Identify which cell holds the provided text, then report its (x, y) central coordinate. 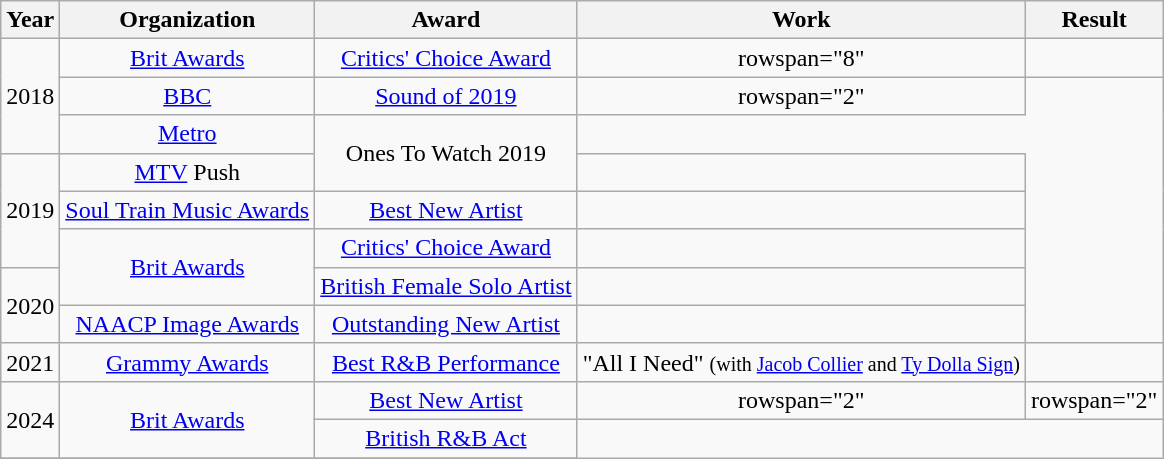
Year (30, 20)
Ones To Watch 2019 (446, 153)
NAACP Image Awards (188, 324)
2024 (30, 419)
rowspan="8" (801, 58)
2018 (30, 96)
Best R&B Performance (446, 362)
Soul Train Music Awards (188, 210)
Organization (188, 20)
Sound of 2019 (446, 96)
2020 (30, 305)
Result (1094, 20)
MTV Push (188, 172)
Outstanding New Artist (446, 324)
"All I Need" (with Jacob Collier and Ty Dolla Sign) (801, 362)
2019 (30, 210)
British R&B Act (446, 438)
BBC (188, 96)
Metro (188, 134)
British Female Solo Artist (446, 286)
Award (446, 20)
Grammy Awards (188, 362)
Work (801, 20)
2021 (30, 362)
